Extract the (x, y) coordinate from the center of the cell holding the provided text.  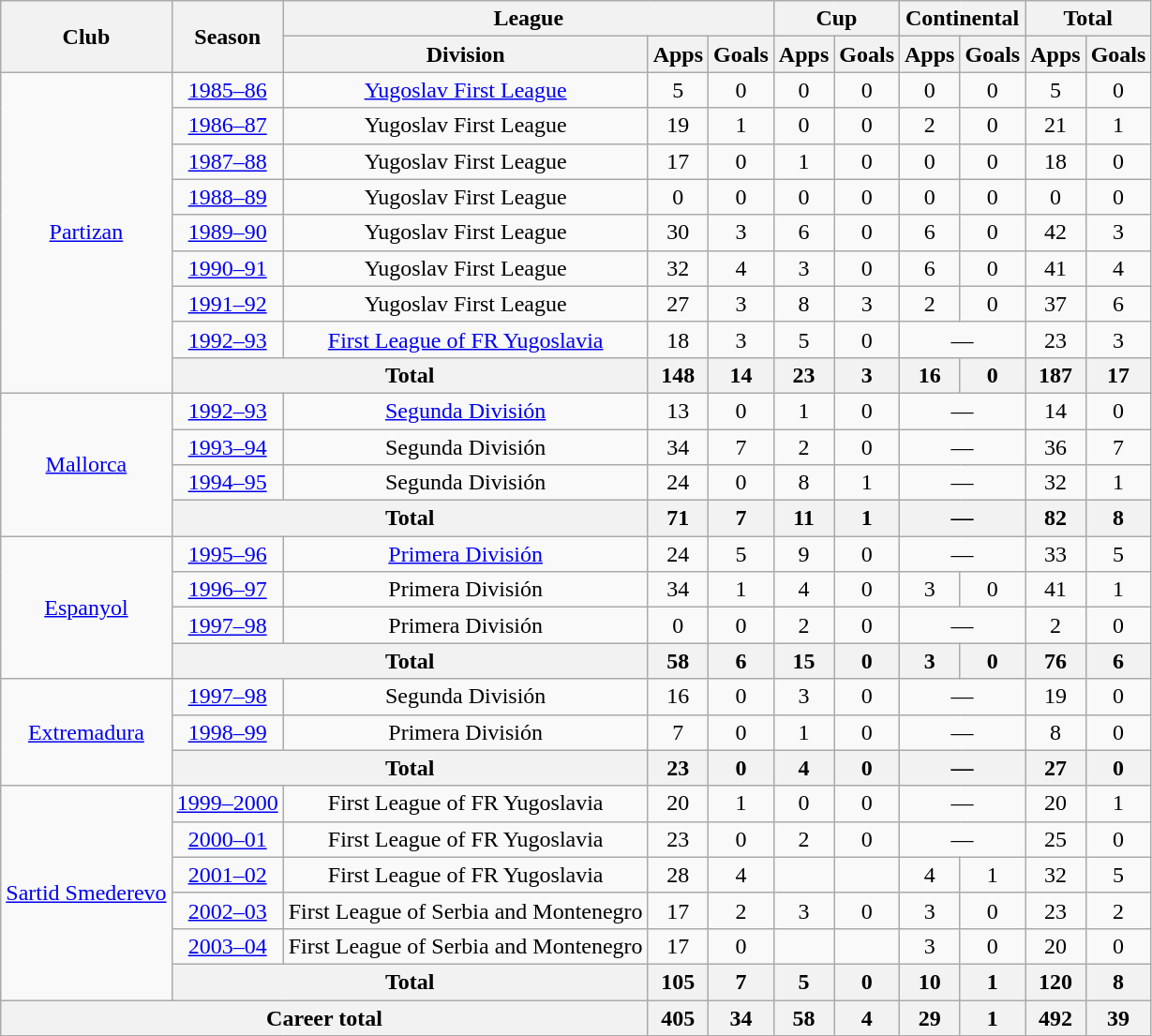
1986–87 (227, 126)
1998–99 (227, 732)
Division (465, 54)
10 (930, 982)
82 (1055, 518)
1996–97 (227, 590)
League (529, 19)
1989–90 (227, 233)
76 (1055, 661)
Club (86, 37)
Continental (963, 19)
2003–04 (227, 946)
28 (678, 875)
Mallorca (86, 464)
405 (678, 1017)
1993–94 (227, 447)
Career total (324, 1017)
29 (930, 1017)
36 (1055, 447)
187 (1055, 375)
13 (678, 411)
148 (678, 375)
1991–92 (227, 304)
Extremadura (86, 732)
1999–2000 (227, 803)
33 (1055, 554)
1994–95 (227, 483)
1985–86 (227, 90)
Espanyol (86, 608)
37 (1055, 304)
1995–96 (227, 554)
2000–01 (227, 839)
Partizan (86, 233)
9 (803, 554)
1990–91 (227, 268)
39 (1118, 1017)
42 (1055, 233)
Sartid Smederevo (86, 893)
Cup (836, 19)
2001–02 (227, 875)
21 (1055, 126)
11 (803, 518)
1987–88 (227, 161)
120 (1055, 982)
1988–89 (227, 197)
105 (678, 982)
492 (1055, 1017)
25 (1055, 839)
71 (678, 518)
30 (678, 233)
Season (227, 37)
2002–03 (227, 910)
15 (803, 661)
